Return [X, Y] of the center of cell containing provided text 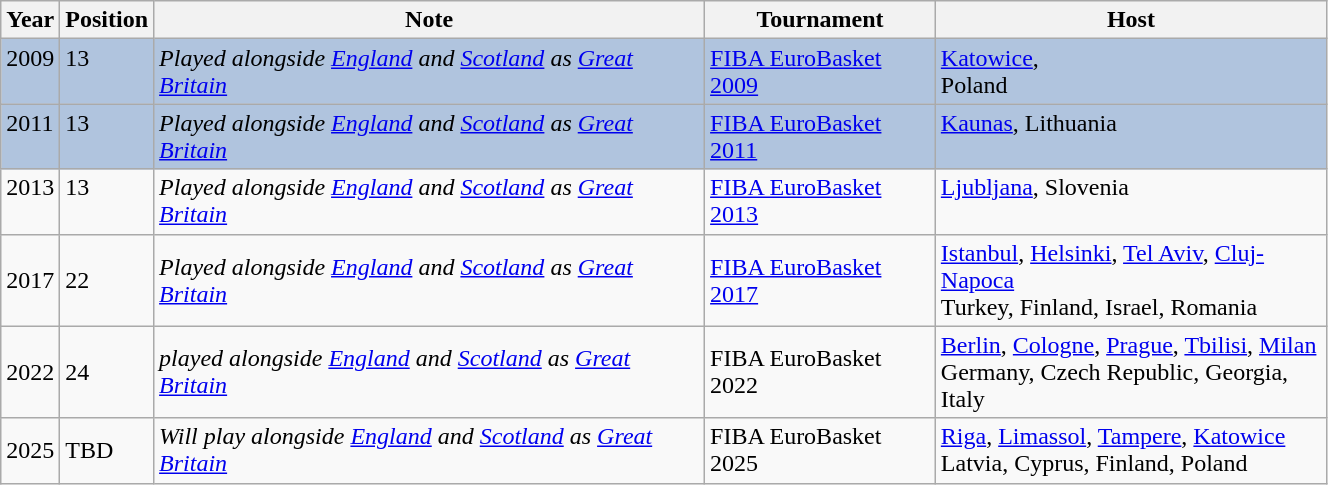
FIBA EuroBasket 2009 [820, 72]
FIBA EuroBasket 2011 [820, 136]
FIBA EuroBasket 2025 [820, 450]
Berlin, Cologne, Prague, Tbilisi, MilanGermany, Czech Republic, Georgia, Italy [1130, 372]
FIBA EuroBasket 2013 [820, 202]
Ljubljana, Slovenia [1130, 202]
Katowice,Poland [1130, 72]
Host [1130, 20]
Position [107, 20]
Year [30, 20]
Riga, Limassol, Tampere, KatowiceLatvia, Cyprus, Finland, Poland [1130, 450]
played alongside England and Scotland as Great Britain [430, 372]
2013 [30, 202]
24 [107, 372]
TBD [107, 450]
Tournament [820, 20]
2009 [30, 72]
FIBA EuroBasket 2022 [820, 372]
2022 [30, 372]
Kaunas, Lithuania [1130, 136]
2011 [30, 136]
2025 [30, 450]
2017 [30, 280]
Note [430, 20]
22 [107, 280]
Istanbul, Helsinki, Tel Aviv, Cluj-NapocaTurkey, Finland, Israel, Romania [1130, 280]
FIBA EuroBasket 2017 [820, 280]
Will play alongside England and Scotland as Great Britain [430, 450]
